For the text-containing cell, return its midpoint in [X, Y] coordinate format. 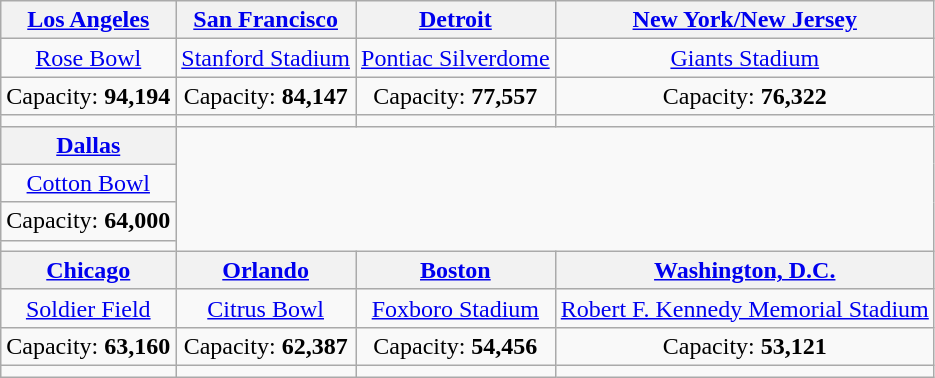
Capacity: 77,557 [456, 96]
Washington, D.C. [744, 270]
Detroit [456, 20]
Cotton Bowl [88, 183]
Stanford Stadium [266, 58]
Capacity: 62,387 [266, 346]
Citrus Bowl [266, 308]
Capacity: 64,000 [88, 221]
San Francisco [266, 20]
Robert F. Kennedy Memorial Stadium [744, 308]
Capacity: 53,121 [744, 346]
Capacity: 84,147 [266, 96]
Chicago [88, 270]
Boston [456, 270]
Giants Stadium [744, 58]
Capacity: 76,322 [744, 96]
Soldier Field [88, 308]
Foxboro Stadium [456, 308]
Capacity: 54,456 [456, 346]
Pontiac Silverdome [456, 58]
Orlando [266, 270]
Capacity: 94,194 [88, 96]
Capacity: 63,160 [88, 346]
New York/New Jersey [744, 20]
Rose Bowl [88, 58]
Dallas [88, 145]
Los Angeles [88, 20]
